Output the [x, y] coordinate of the center of the cell containing the given text.  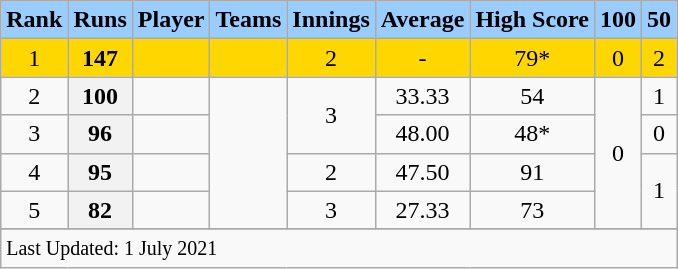
48* [532, 134]
91 [532, 172]
79* [532, 58]
4 [34, 172]
33.33 [422, 96]
50 [660, 20]
Teams [248, 20]
Average [422, 20]
Rank [34, 20]
High Score [532, 20]
47.50 [422, 172]
95 [100, 172]
- [422, 58]
27.33 [422, 210]
82 [100, 210]
147 [100, 58]
54 [532, 96]
Innings [331, 20]
Player [171, 20]
48.00 [422, 134]
96 [100, 134]
73 [532, 210]
Last Updated: 1 July 2021 [339, 248]
5 [34, 210]
Runs [100, 20]
